From the cell containing the given text, extract its center point as (X, Y) coordinate. 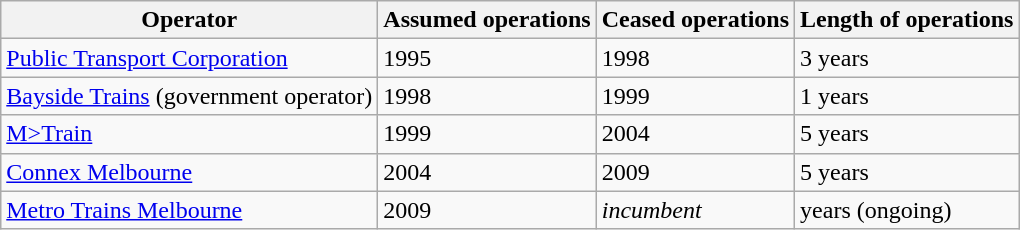
Operator (190, 20)
Connex Melbourne (190, 172)
Assumed operations (487, 20)
M>Train (190, 134)
Ceased operations (695, 20)
3 years (907, 58)
Length of operations (907, 20)
Bayside Trains (government operator) (190, 96)
incumbent (695, 210)
Public Transport Corporation (190, 58)
1995 (487, 58)
1 years (907, 96)
Metro Trains Melbourne (190, 210)
years (ongoing) (907, 210)
